Search for the cell housing the specified text and yield its (X, Y) center coordinate. 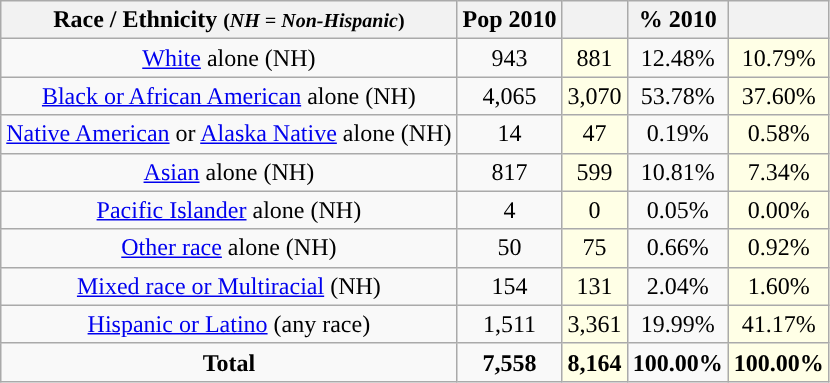
1.60% (778, 286)
154 (510, 286)
3,070 (594, 96)
75 (594, 248)
Hispanic or Latino (any race) (229, 324)
881 (594, 58)
14 (510, 134)
White alone (NH) (229, 58)
Asian alone (NH) (229, 172)
Race / Ethnicity (NH = Non-Hispanic) (229, 20)
Mixed race or Multiracial (NH) (229, 286)
0.05% (678, 210)
53.78% (678, 96)
7.34% (778, 172)
0 (594, 210)
4 (510, 210)
0.58% (778, 134)
Pacific Islander alone (NH) (229, 210)
10.79% (778, 58)
131 (594, 286)
10.81% (678, 172)
41.17% (778, 324)
943 (510, 58)
0.66% (678, 248)
47 (594, 134)
Black or African American alone (NH) (229, 96)
0.92% (778, 248)
Native American or Alaska Native alone (NH) (229, 134)
0.00% (778, 210)
7,558 (510, 362)
4,065 (510, 96)
Other race alone (NH) (229, 248)
8,164 (594, 362)
% 2010 (678, 20)
12.48% (678, 58)
2.04% (678, 286)
599 (594, 172)
1,511 (510, 324)
50 (510, 248)
Total (229, 362)
37.60% (778, 96)
Pop 2010 (510, 20)
3,361 (594, 324)
817 (510, 172)
0.19% (678, 134)
19.99% (678, 324)
